Return [x, y] of the center of cell containing provided text 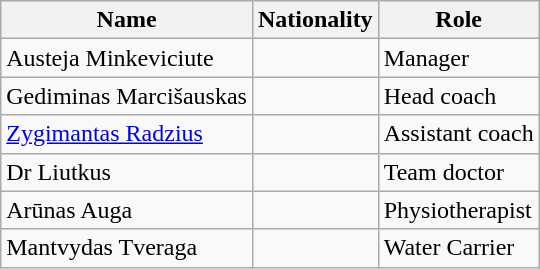
Nationality [315, 20]
Dr Liutkus [127, 172]
Team doctor [458, 172]
Role [458, 20]
Head coach [458, 96]
Water Carrier [458, 248]
Zygimantas Radzius [127, 134]
Physiotherapist [458, 210]
Gediminas Marcišauskas [127, 96]
Name [127, 20]
Manager [458, 58]
Assistant coach [458, 134]
Austeja Minkeviciute [127, 58]
Mantvydas Tveraga [127, 248]
Arūnas Auga [127, 210]
